Scan for the cell matching the given text and deliver its [x, y] coordinate at center. 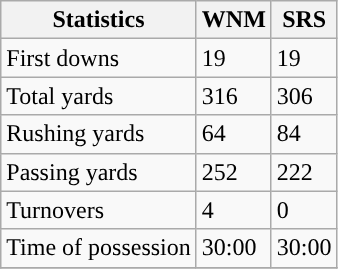
306 [304, 96]
Turnovers [99, 210]
First downs [99, 58]
WNM [234, 20]
316 [234, 96]
0 [304, 210]
222 [304, 172]
64 [234, 134]
4 [234, 210]
Passing yards [99, 172]
Rushing yards [99, 134]
Statistics [99, 20]
Total yards [99, 96]
84 [304, 134]
252 [234, 172]
Time of possession [99, 248]
SRS [304, 20]
